Determine the [X, Y] coordinate at the center of the cell enclosing the given text.  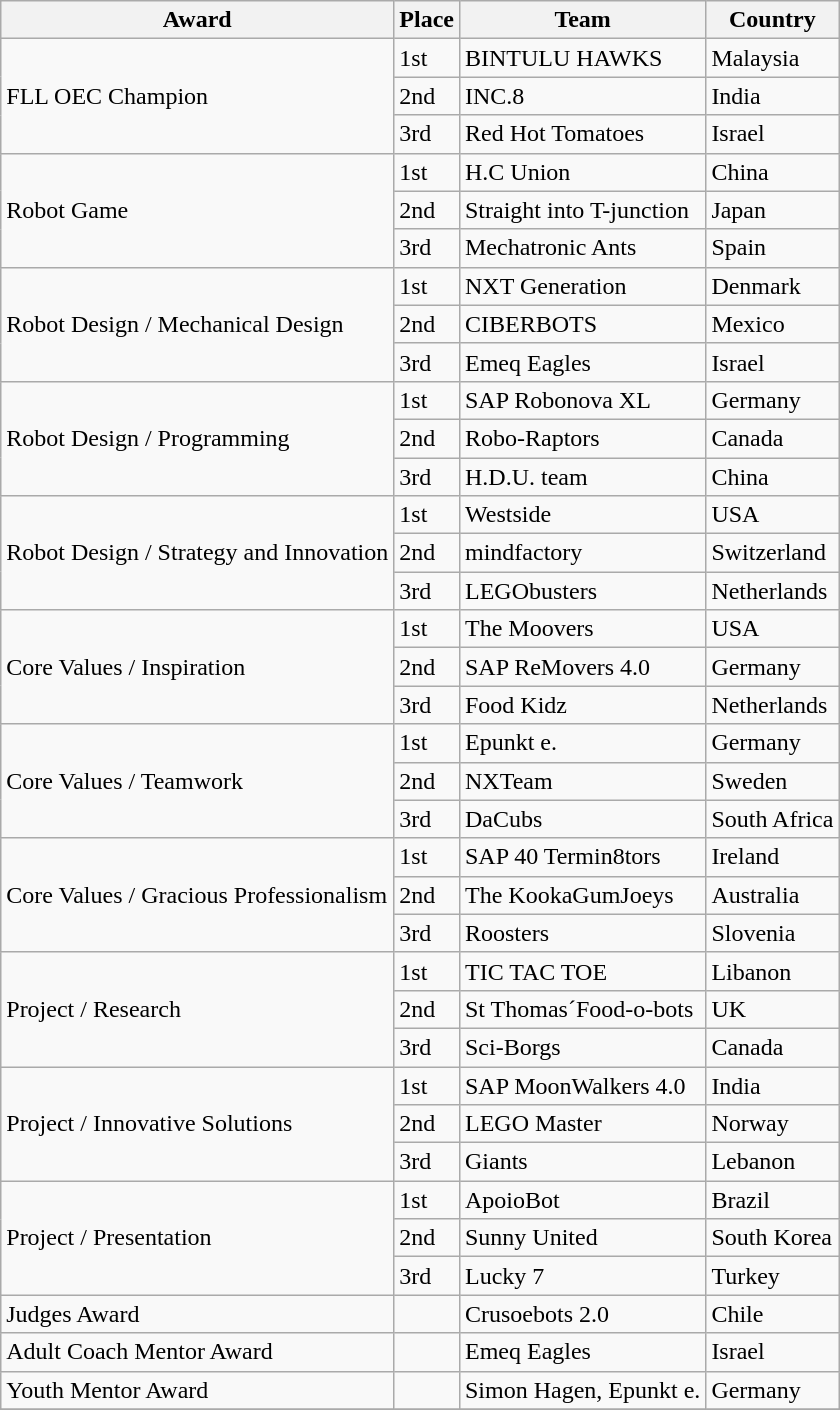
Award [198, 20]
Robot Design / Strategy and Innovation [198, 553]
Project / Presentation [198, 1238]
mindfactory [582, 553]
Malaysia [772, 58]
Mexico [772, 324]
Robot Game [198, 210]
TIC TAC TOE [582, 971]
Turkey [772, 1276]
Project / Research [198, 1009]
Judges Award [198, 1314]
Brazil [772, 1200]
Slovenia [772, 933]
Spain [772, 248]
Mechatronic Ants [582, 248]
Denmark [772, 286]
Red Hot Tomatoes [582, 134]
Food Kidz [582, 705]
LEGObusters [582, 591]
H.D.U. team [582, 477]
Libanon [772, 971]
LEGO Master [582, 1124]
SAP ReMovers 4.0 [582, 667]
SAP MoonWalkers 4.0 [582, 1085]
Lebanon [772, 1162]
Switzerland [772, 553]
SAP Robonova XL [582, 400]
Place [427, 20]
Core Values / Gracious Professionalism [198, 895]
Crusoebots 2.0 [582, 1314]
DaCubs [582, 819]
Youth Mentor Award [198, 1390]
Sunny United [582, 1238]
BINTULU HAWKS [582, 58]
Robot Design / Mechanical Design [198, 324]
Core Values / Teamwork [198, 781]
FLL OEC Champion [198, 96]
Chile [772, 1314]
Lucky 7 [582, 1276]
Norway [772, 1124]
Westside [582, 515]
The Moovers [582, 629]
Robot Design / Programming [198, 438]
NXT Generation [582, 286]
Project / Innovative Solutions [198, 1123]
Team [582, 20]
ApoioBot [582, 1200]
Adult Coach Mentor Award [198, 1352]
St Thomas´Food-o-bots [582, 1009]
Country [772, 20]
Simon Hagen, Epunkt e. [582, 1390]
CIBERBOTS [582, 324]
Sci-Borgs [582, 1047]
Roosters [582, 933]
Australia [772, 895]
Straight into T-junction [582, 210]
Japan [772, 210]
Robo-Raptors [582, 438]
South Korea [772, 1238]
NXTeam [582, 781]
Ireland [772, 857]
UK [772, 1009]
South Africa [772, 819]
H.C Union [582, 172]
Core Values / Inspiration [198, 667]
Epunkt e. [582, 743]
The KookaGumJoeys [582, 895]
SAP 40 Termin8tors [582, 857]
Sweden [772, 781]
Giants [582, 1162]
INC.8 [582, 96]
